Determine the [X, Y] coordinate at the center of the cell enclosing the given text.  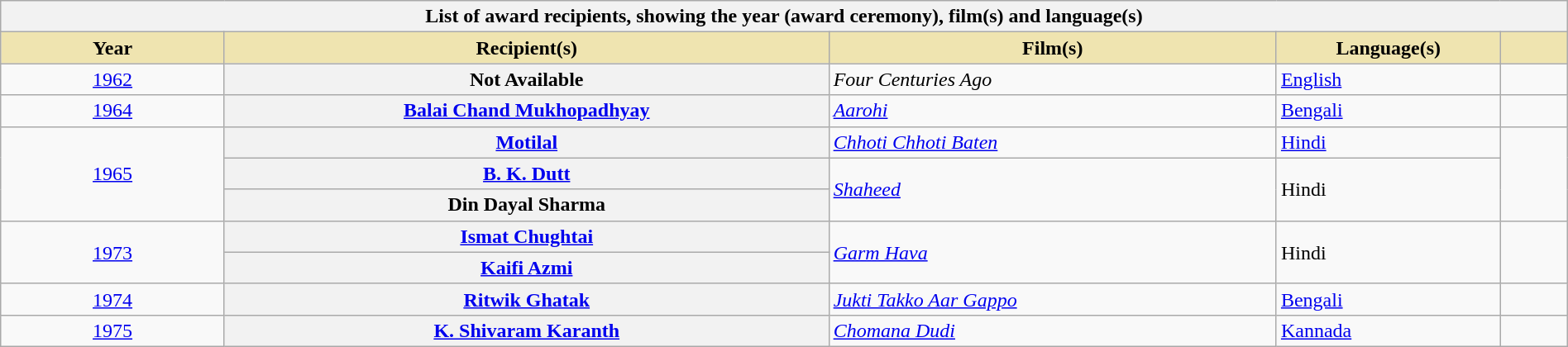
Kannada [1388, 330]
Not Available [526, 79]
Film(s) [1052, 48]
List of award recipients, showing the year (award ceremony), film(s) and language(s) [784, 17]
Shaheed [1052, 189]
Kaifi Azmi [526, 268]
K. Shivaram Karanth [526, 330]
Year [112, 48]
1973 [112, 252]
Recipient(s) [526, 48]
1964 [112, 111]
Chhoti Chhoti Baten [1052, 142]
1975 [112, 330]
Chomana Dudi [1052, 330]
English [1388, 79]
1962 [112, 79]
Ritwik Ghatak [526, 299]
Aarohi [1052, 111]
Jukti Takko Aar Gappo [1052, 299]
Motilal [526, 142]
Ismat Chughtai [526, 236]
Din Dayal Sharma [526, 205]
B. K. Dutt [526, 173]
1965 [112, 173]
Language(s) [1388, 48]
Four Centuries Ago [1052, 79]
1974 [112, 299]
Balai Chand Mukhopadhyay [526, 111]
Garm Hava [1052, 252]
